From the cell containing the given text, extract its center point as [X, Y] coordinate. 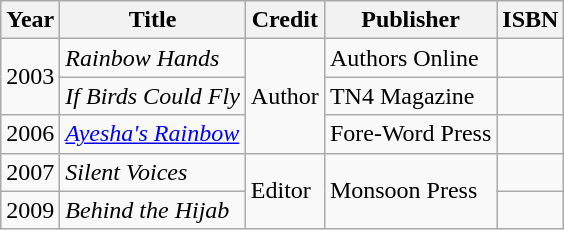
Ayesha's Rainbow [153, 134]
Behind the Hijab [153, 210]
Authors Online [410, 58]
Silent Voices [153, 172]
Rainbow Hands [153, 58]
TN4 Magazine [410, 96]
Publisher [410, 20]
2009 [30, 210]
Title [153, 20]
Editor [284, 191]
Year [30, 20]
If Birds Could Fly [153, 96]
2006 [30, 134]
Monsoon Press [410, 191]
ISBN [530, 20]
2007 [30, 172]
Fore-Word Press [410, 134]
Author [284, 96]
2003 [30, 77]
Credit [284, 20]
